Search for the cell housing the specified text and yield its (X, Y) center coordinate. 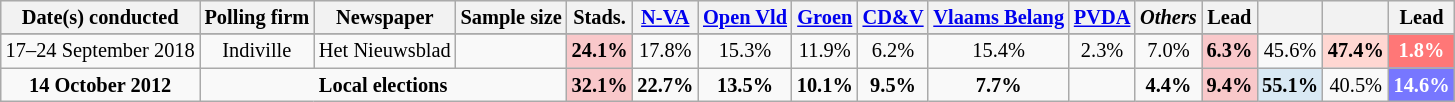
11.9% (825, 51)
7.0% (1168, 51)
Vlaams Belang (998, 17)
10.1% (825, 85)
17.8% (665, 51)
6.2% (894, 51)
Sample size (512, 17)
15.3% (745, 51)
14.6% (1422, 85)
N-VA (665, 17)
Stads. (600, 17)
15.4% (998, 51)
Newspaper (385, 17)
2.3% (1102, 51)
Het Nieuwsblad (385, 51)
40.5% (1356, 85)
32.1% (600, 85)
45.6% (1290, 51)
22.7% (665, 85)
Date(s) conducted (100, 17)
17–24 September 2018 (100, 51)
CD&V (894, 17)
6.3% (1230, 51)
Others (1168, 17)
PVDA (1102, 17)
Local elections (384, 85)
Open Vld (745, 17)
47.4% (1356, 51)
1.8% (1422, 51)
14 October 2012 (100, 85)
9.5% (894, 85)
13.5% (745, 85)
4.4% (1168, 85)
Polling firm (257, 17)
Groen (825, 17)
9.4% (1230, 85)
55.1% (1290, 85)
24.1% (600, 51)
7.7% (998, 85)
Indiville (257, 51)
